Determine the [x, y] coordinate at the center of the cell enclosing the given text.  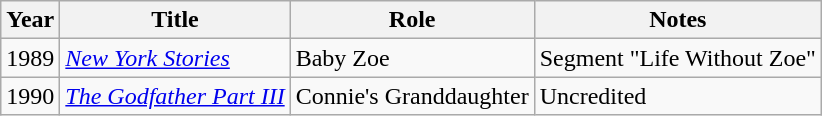
Role [412, 20]
New York Stories [175, 58]
Baby Zoe [412, 58]
Uncredited [678, 96]
1989 [30, 58]
Segment "Life Without Zoe" [678, 58]
1990 [30, 96]
Title [175, 20]
Notes [678, 20]
Connie's Granddaughter [412, 96]
The Godfather Part III [175, 96]
Year [30, 20]
